Provide the [X, Y] coordinate of the cell's center where the given text is located.  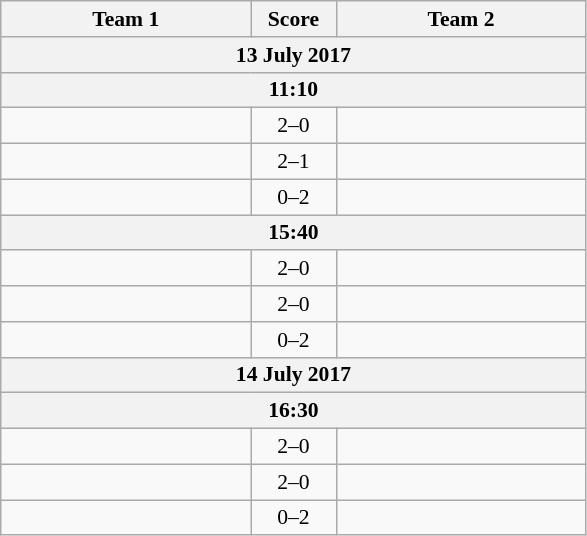
Team 2 [461, 19]
2–1 [294, 162]
14 July 2017 [294, 375]
11:10 [294, 90]
Score [294, 19]
15:40 [294, 233]
Team 1 [126, 19]
13 July 2017 [294, 55]
16:30 [294, 411]
